From the cell containing the given text, extract its center point as [x, y] coordinate. 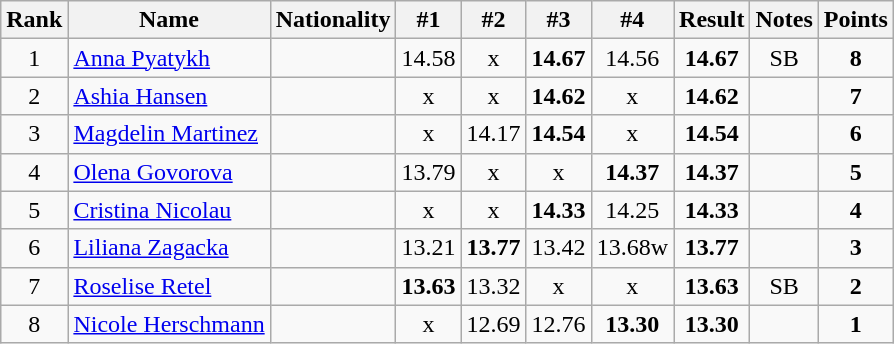
Anna Pyatykh [169, 58]
14.56 [632, 58]
Notes [784, 20]
12.76 [558, 324]
13.68w [632, 248]
#4 [632, 20]
13.21 [428, 248]
Olena Govorova [169, 172]
Nationality [333, 20]
Nicole Herschmann [169, 324]
Result [712, 20]
13.42 [558, 248]
13.79 [428, 172]
Rank [34, 20]
#2 [494, 20]
Cristina Nicolau [169, 210]
14.58 [428, 58]
Name [169, 20]
Liliana Zagacka [169, 248]
Ashia Hansen [169, 96]
13.32 [494, 286]
Roselise Retel [169, 286]
#3 [558, 20]
14.17 [494, 134]
Magdelin Martinez [169, 134]
14.25 [632, 210]
12.69 [494, 324]
Points [856, 20]
#1 [428, 20]
